Return the [x, y] coordinate for the center point of the cell that contains the specified text.  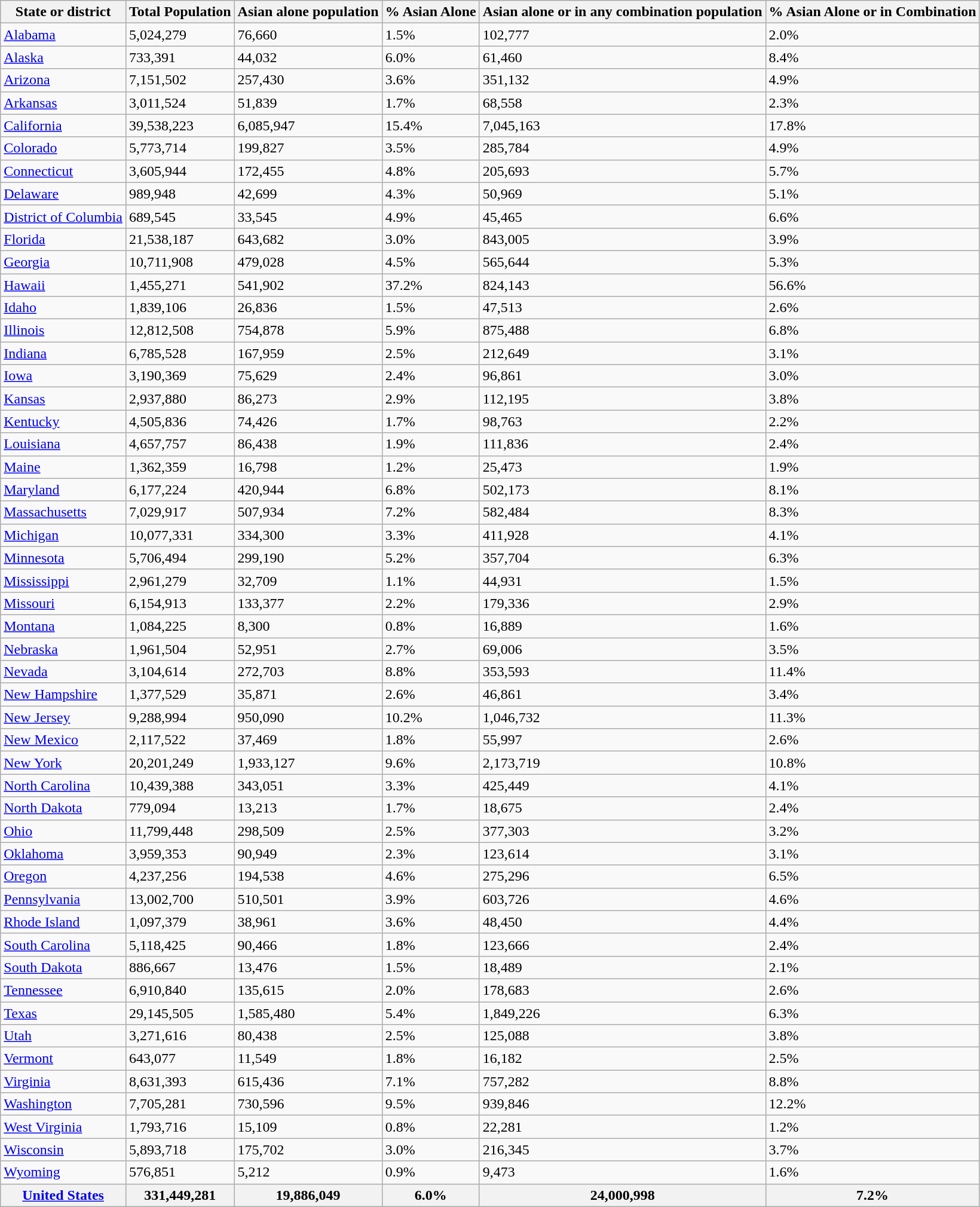
32,709 [308, 580]
37,469 [308, 740]
541,902 [308, 285]
86,438 [308, 444]
1,585,480 [308, 1013]
Missouri [63, 603]
643,077 [180, 1059]
212,649 [623, 353]
5,706,494 [180, 558]
6.5% [872, 876]
33,545 [308, 216]
1.1% [430, 580]
5.4% [430, 1013]
Kansas [63, 399]
133,377 [308, 603]
% Asian Alone [430, 12]
Virginia [63, 1081]
11,799,448 [180, 831]
5.3% [872, 262]
3,104,614 [180, 672]
102,777 [623, 35]
44,032 [308, 57]
989,948 [180, 194]
123,614 [623, 854]
New Mexico [63, 740]
35,871 [308, 695]
5,212 [308, 1172]
16,182 [623, 1059]
96,861 [623, 376]
5,773,714 [180, 148]
272,703 [308, 672]
Nebraska [63, 649]
South Dakota [63, 967]
46,861 [623, 695]
12.2% [872, 1104]
2,117,522 [180, 740]
Colorado [63, 148]
13,213 [308, 808]
District of Columbia [63, 216]
357,704 [623, 558]
582,484 [623, 512]
Delaware [63, 194]
6,154,913 [180, 603]
Minnesota [63, 558]
6,785,528 [180, 353]
15,109 [308, 1127]
298,509 [308, 831]
507,934 [308, 512]
4,237,256 [180, 876]
2,173,719 [623, 763]
Wisconsin [63, 1150]
37.2% [430, 285]
565,644 [623, 262]
Texas [63, 1013]
20,201,249 [180, 763]
4,657,757 [180, 444]
1,933,127 [308, 763]
9.6% [430, 763]
1,849,226 [623, 1013]
8.1% [872, 490]
Vermont [63, 1059]
5.2% [430, 558]
Arkansas [63, 103]
3.4% [872, 695]
Mississippi [63, 580]
90,949 [308, 854]
0.9% [430, 1172]
4.4% [872, 922]
754,878 [308, 331]
52,951 [308, 649]
334,300 [308, 535]
Michigan [63, 535]
16,798 [308, 467]
Idaho [63, 308]
576,851 [180, 1172]
3,011,524 [180, 103]
1,097,379 [180, 922]
123,666 [623, 945]
47,513 [623, 308]
939,846 [623, 1104]
425,449 [623, 786]
50,969 [623, 194]
135,615 [308, 990]
5,118,425 [180, 945]
4.8% [430, 171]
3,271,616 [180, 1036]
112,195 [623, 399]
18,675 [623, 808]
886,667 [180, 967]
6.6% [872, 216]
7.1% [430, 1081]
17.8% [872, 126]
502,173 [623, 490]
172,455 [308, 171]
Indiana [63, 353]
175,702 [308, 1150]
76,660 [308, 35]
29,145,505 [180, 1013]
80,438 [308, 1036]
343,051 [308, 786]
275,296 [623, 876]
411,928 [623, 535]
25,473 [623, 467]
13,476 [308, 967]
69,006 [623, 649]
Kentucky [63, 421]
5.1% [872, 194]
3,605,944 [180, 171]
843,005 [623, 239]
Rhode Island [63, 922]
4.5% [430, 262]
730,596 [308, 1104]
3,190,369 [180, 376]
98,763 [623, 421]
7,151,502 [180, 80]
Maryland [63, 490]
22,281 [623, 1127]
615,436 [308, 1081]
Alaska [63, 57]
California [63, 126]
1,793,716 [180, 1127]
11,549 [308, 1059]
6,910,840 [180, 990]
643,682 [308, 239]
74,426 [308, 421]
3.7% [872, 1150]
Maine [63, 467]
Illinois [63, 331]
10.2% [430, 717]
2,961,279 [180, 580]
9.5% [430, 1104]
1,455,271 [180, 285]
10.8% [872, 763]
55,997 [623, 740]
West Virginia [63, 1127]
Oregon [63, 876]
111,836 [623, 444]
11.4% [872, 672]
5.7% [872, 171]
New York [63, 763]
8.4% [872, 57]
State or district [63, 12]
8.3% [872, 512]
950,090 [308, 717]
39,538,223 [180, 126]
Washington [63, 1104]
90,466 [308, 945]
Louisiana [63, 444]
New Hampshire [63, 695]
Wyoming [63, 1172]
7,029,917 [180, 512]
19,886,049 [308, 1195]
779,094 [180, 808]
44,931 [623, 580]
13,002,700 [180, 899]
216,345 [623, 1150]
Pennsylvania [63, 899]
Hawaii [63, 285]
824,143 [623, 285]
Connecticut [63, 171]
68,558 [623, 103]
11.3% [872, 717]
2.1% [872, 967]
2.7% [430, 649]
125,088 [623, 1036]
7,045,163 [623, 126]
24,000,998 [623, 1195]
Oklahoma [63, 854]
21,538,187 [180, 239]
Iowa [63, 376]
479,028 [308, 262]
Florida [63, 239]
26,836 [308, 308]
1,839,106 [180, 308]
Total Population [180, 12]
167,959 [308, 353]
12,812,508 [180, 331]
420,944 [308, 490]
875,488 [623, 331]
Asian alone population [308, 12]
Asian alone or in any combination population [623, 12]
18,489 [623, 967]
1,046,732 [623, 717]
331,449,281 [180, 1195]
8,631,393 [180, 1081]
10,439,388 [180, 786]
Alabama [63, 35]
51,839 [308, 103]
North Carolina [63, 786]
9,473 [623, 1172]
16,889 [623, 626]
9,288,994 [180, 717]
Arizona [63, 80]
8,300 [308, 626]
6,177,224 [180, 490]
205,693 [623, 171]
510,501 [308, 899]
4.3% [430, 194]
5.9% [430, 331]
689,545 [180, 216]
South Carolina [63, 945]
% Asian Alone or in Combination [872, 12]
2,937,880 [180, 399]
757,282 [623, 1081]
7,705,281 [180, 1104]
199,827 [308, 148]
194,538 [308, 876]
75,629 [308, 376]
1,961,504 [180, 649]
3.2% [872, 831]
61,460 [623, 57]
Ohio [63, 831]
178,683 [623, 990]
45,465 [623, 216]
257,430 [308, 80]
New Jersey [63, 717]
48,450 [623, 922]
353,593 [623, 672]
1,377,529 [180, 695]
Montana [63, 626]
3,959,353 [180, 854]
56.6% [872, 285]
351,132 [623, 80]
299,190 [308, 558]
10,077,331 [180, 535]
38,961 [308, 922]
North Dakota [63, 808]
4,505,836 [180, 421]
1,362,359 [180, 467]
10,711,908 [180, 262]
Nevada [63, 672]
285,784 [623, 148]
42,699 [308, 194]
Tennessee [63, 990]
1,084,225 [180, 626]
86,273 [308, 399]
Massachusetts [63, 512]
5,024,279 [180, 35]
603,726 [623, 899]
Utah [63, 1036]
5,893,718 [180, 1150]
15.4% [430, 126]
6,085,947 [308, 126]
Georgia [63, 262]
179,336 [623, 603]
United States [63, 1195]
733,391 [180, 57]
377,303 [623, 831]
